Extract the (X, Y) coordinate from the center of the cell holding the provided text.  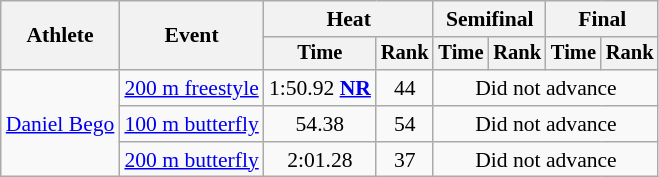
Athlete (60, 36)
44 (405, 88)
Semifinal (489, 19)
Heat (349, 19)
100 m butterfly (191, 124)
Event (191, 36)
Final (602, 19)
54 (405, 124)
1:50.92 NR (320, 88)
200 m freestyle (191, 88)
Daniel Bego (60, 124)
54.38 (320, 124)
